Detect which cell encompasses the target text, then output its [x, y] center coordinate. 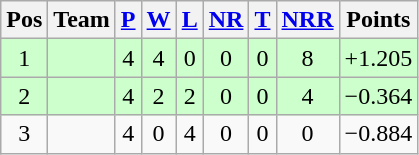
−0.884 [378, 134]
8 [308, 58]
NR [226, 20]
−0.364 [378, 96]
3 [24, 134]
1 [24, 58]
NRR [308, 20]
Points [378, 20]
Pos [24, 20]
+1.205 [378, 58]
T [262, 20]
W [158, 20]
P [128, 20]
L [190, 20]
Team [82, 20]
